Output the (x, y) coordinate of the center of the cell containing the given text.  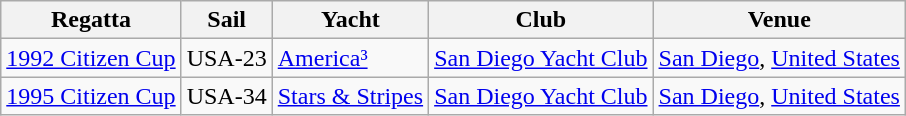
America³ (350, 58)
Regatta (91, 20)
Sail (226, 20)
USA-23 (226, 58)
1995 Citizen Cup (91, 96)
USA-34 (226, 96)
Yacht (350, 20)
Venue (779, 20)
Stars & Stripes (350, 96)
1992 Citizen Cup (91, 58)
Club (541, 20)
